Return the (X, Y) coordinate for the center point of the cell that contains the specified text.  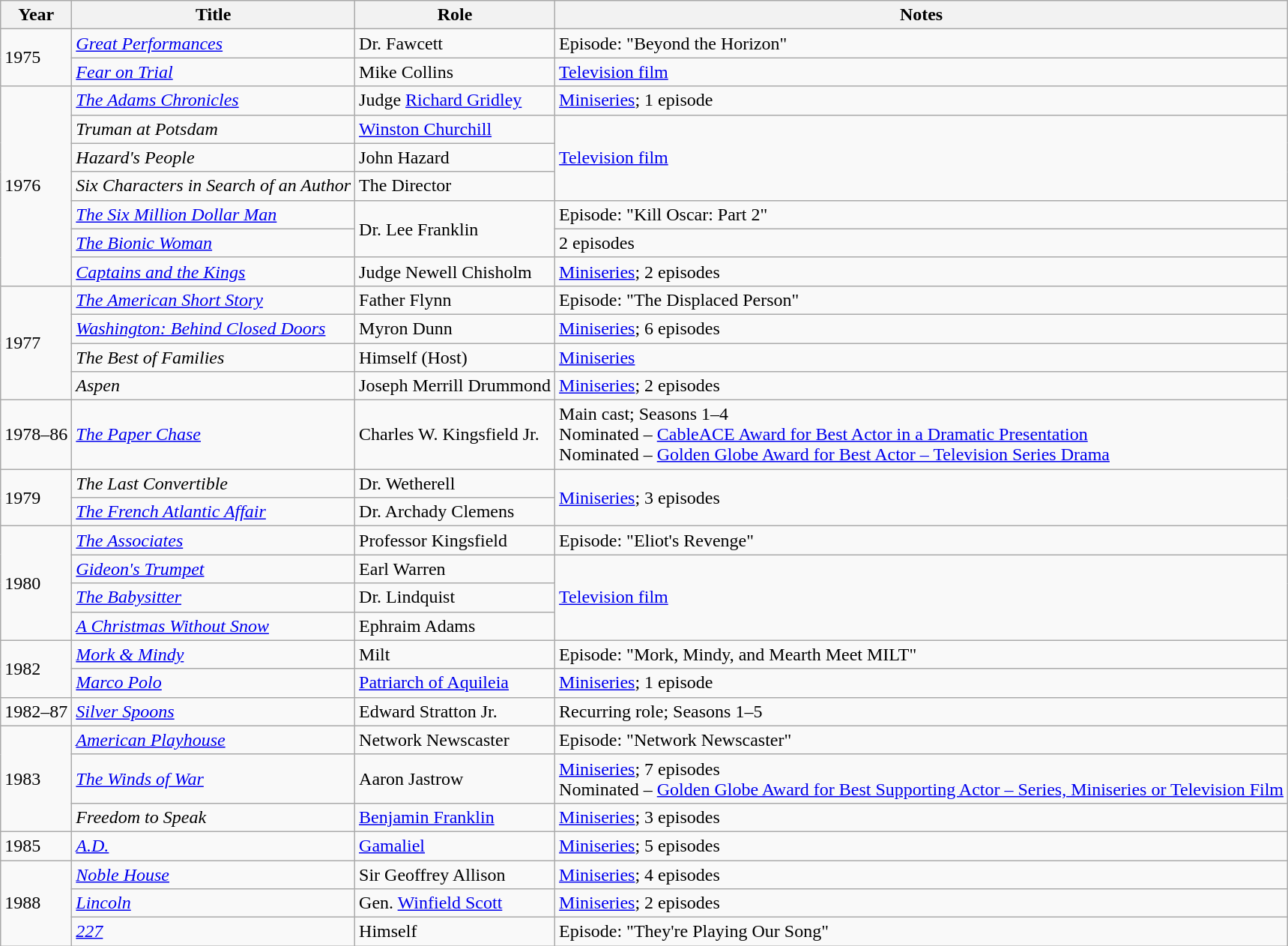
Fear on Trial (214, 72)
Notes (922, 15)
1979 (36, 498)
Benjamin Franklin (456, 817)
Patriarch of Aquileia (456, 683)
1985 (36, 846)
Marco Polo (214, 683)
John Hazard (456, 157)
1976 (36, 186)
Episode: "Eliot's Revenge" (922, 540)
1977 (36, 343)
Dr. Lee Franklin (456, 229)
Father Flynn (456, 300)
A Christmas Without Snow (214, 626)
Professor Kingsfield (456, 540)
Mike Collins (456, 72)
Lincoln (214, 903)
American Playhouse (214, 740)
Judge Newell Chisholm (456, 271)
1975 (36, 58)
Miniseries; 6 episodes (922, 328)
Captains and the Kings (214, 271)
Dr. Wetherell (456, 483)
Dr. Lindquist (456, 597)
Himself (456, 932)
Edward Stratton Jr. (456, 711)
1982 (36, 669)
Miniseries; 5 episodes (922, 846)
A.D. (214, 846)
The Associates (214, 540)
Aspen (214, 386)
The Last Convertible (214, 483)
Hazard's People (214, 157)
Great Performances (214, 43)
The American Short Story (214, 300)
Myron Dunn (456, 328)
Truman at Potsdam (214, 129)
Washington: Behind Closed Doors (214, 328)
Year (36, 15)
Recurring role; Seasons 1–5 (922, 711)
Role (456, 15)
Title (214, 15)
1982–87 (36, 711)
Joseph Merrill Drummond (456, 386)
Gen. Winfield Scott (456, 903)
Episode: "Beyond the Horizon" (922, 43)
Episode: "Network Newscaster" (922, 740)
Mork & Mindy (214, 654)
Episode: "They're Playing Our Song" (922, 932)
The Adams Chronicles (214, 100)
Miniseries (922, 358)
Noble House (214, 875)
Episode: "Kill Oscar: Part 2" (922, 214)
1980 (36, 583)
The French Atlantic Affair (214, 512)
2 episodes (922, 243)
1978–86 (36, 435)
Episode: "Mork, Mindy, and Mearth Meet MILT" (922, 654)
The Director (456, 186)
Dr. Archady Clemens (456, 512)
Earl Warren (456, 569)
The Winds of War (214, 778)
Six Characters in Search of an Author (214, 186)
Aaron Jastrow (456, 778)
Sir Geoffrey Allison (456, 875)
Ephraim Adams (456, 626)
Freedom to Speak (214, 817)
Network Newscaster (456, 740)
The Six Million Dollar Man (214, 214)
Himself (Host) (456, 358)
Episode: "The Displaced Person" (922, 300)
Milt (456, 654)
The Paper Chase (214, 435)
Judge Richard Gridley (456, 100)
Dr. Fawcett (456, 43)
Miniseries; 7 episodesNominated – Golden Globe Award for Best Supporting Actor – Series, Miniseries or Television Film (922, 778)
Gamaliel (456, 846)
Winston Churchill (456, 129)
Gideon's Trumpet (214, 569)
Miniseries; 4 episodes (922, 875)
Charles W. Kingsfield Jr. (456, 435)
1983 (36, 778)
The Best of Families (214, 358)
227 (214, 932)
The Bionic Woman (214, 243)
1988 (36, 903)
Silver Spoons (214, 711)
The Babysitter (214, 597)
